Capture the cell that displays the provided text and extract its (x, y) central coordinate. 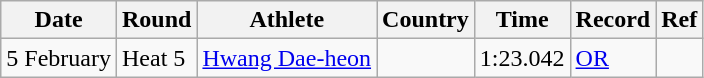
Country (426, 20)
Ref (680, 20)
Heat 5 (156, 58)
5 February (59, 58)
Record (613, 20)
Time (522, 20)
Date (59, 20)
Athlete (287, 20)
Round (156, 20)
Hwang Dae-heon (287, 58)
1:23.042 (522, 58)
OR (613, 58)
